Capture the cell that displays the provided text and extract its (X, Y) central coordinate. 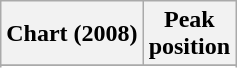
Chart (2008) (72, 34)
Peak position (189, 34)
